Return the [X, Y] coordinate for the center point of the cell that contains the specified text.  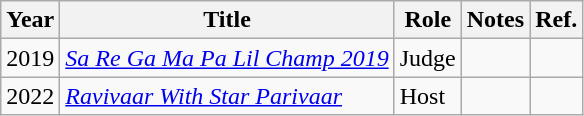
Title [227, 20]
Notes [495, 20]
Ravivaar With Star Parivaar [227, 96]
Host [428, 96]
Judge [428, 58]
2022 [30, 96]
Ref. [556, 20]
Year [30, 20]
Role [428, 20]
2019 [30, 58]
Sa Re Ga Ma Pa Lil Champ 2019 [227, 58]
